Extract the (X, Y) coordinate from the center of the cell holding the provided text.  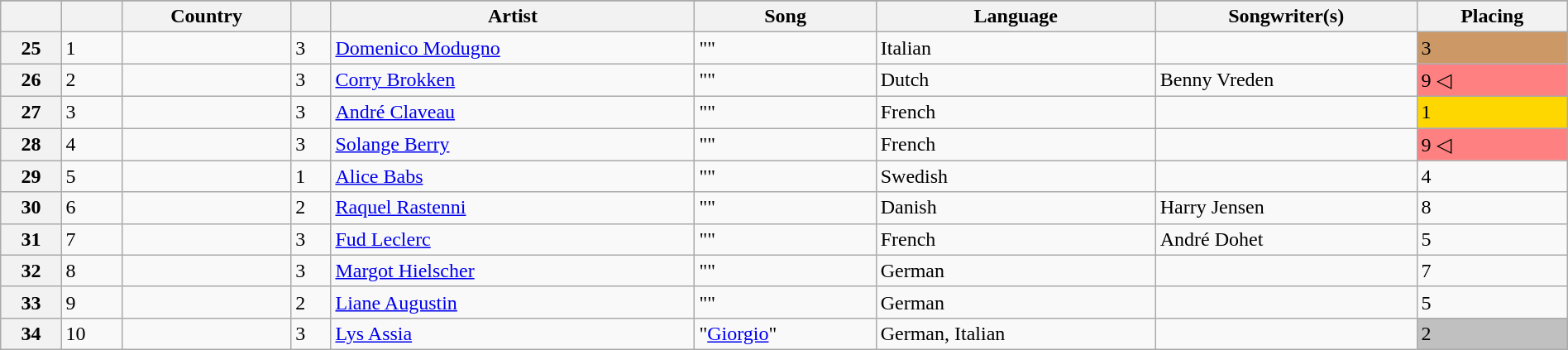
34 (31, 333)
Language (1016, 17)
German, Italian (1016, 333)
"Giorgio" (786, 333)
28 (31, 144)
25 (31, 48)
9 (91, 302)
Placing (1492, 17)
Liane Augustin (513, 302)
Margot Hielscher (513, 271)
Benny Vreden (1286, 80)
30 (31, 208)
Italian (1016, 48)
33 (31, 302)
André Claveau (513, 112)
Dutch (1016, 80)
Danish (1016, 208)
26 (31, 80)
André Dohet (1286, 239)
31 (31, 239)
6 (91, 208)
Harry Jensen (1286, 208)
Solange Berry (513, 144)
32 (31, 271)
Fud Leclerc (513, 239)
Country (206, 17)
Song (786, 17)
Domenico Modugno (513, 48)
10 (91, 333)
29 (31, 176)
Artist (513, 17)
Alice Babs (513, 176)
Corry Brokken (513, 80)
27 (31, 112)
Songwriter(s) (1286, 17)
Swedish (1016, 176)
Raquel Rastenni (513, 208)
Lys Assia (513, 333)
